Identify which cell holds the provided text, then report its (X, Y) central coordinate. 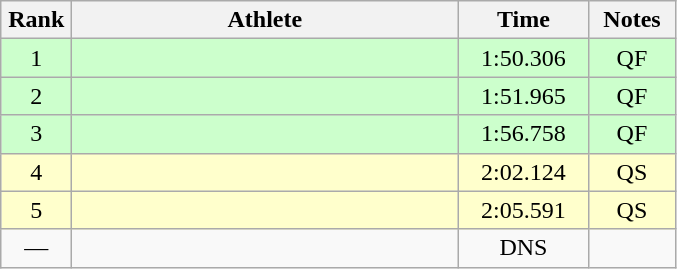
DNS (524, 248)
2:02.124 (524, 172)
4 (36, 172)
— (36, 248)
3 (36, 134)
Time (524, 20)
1:56.758 (524, 134)
2:05.591 (524, 210)
1 (36, 58)
Notes (632, 20)
2 (36, 96)
5 (36, 210)
Athlete (265, 20)
1:51.965 (524, 96)
1:50.306 (524, 58)
Rank (36, 20)
